Return the [X, Y] coordinate for the center point of the cell that contains the specified text.  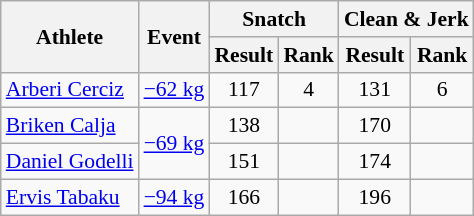
138 [244, 126]
Athlete [70, 36]
117 [244, 90]
151 [244, 162]
166 [244, 197]
−69 kg [174, 144]
−94 kg [174, 197]
6 [442, 90]
170 [375, 126]
Daniel Godelli [70, 162]
174 [375, 162]
Clean & Jerk [406, 19]
−62 kg [174, 90]
Ervis Tabaku [70, 197]
131 [375, 90]
Briken Calja [70, 126]
Snatch [274, 19]
Arberi Cerciz [70, 90]
Event [174, 36]
4 [308, 90]
196 [375, 197]
